Identify which cell holds the provided text, then report its [x, y] central coordinate. 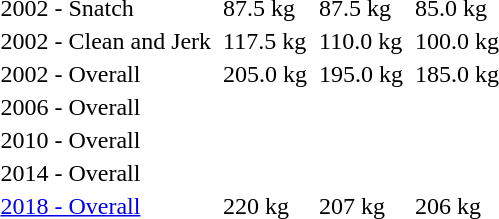
117.5 kg [266, 41]
110.0 kg [362, 41]
195.0 kg [362, 74]
205.0 kg [266, 74]
